For the text-containing cell, return its midpoint in [X, Y] coordinate format. 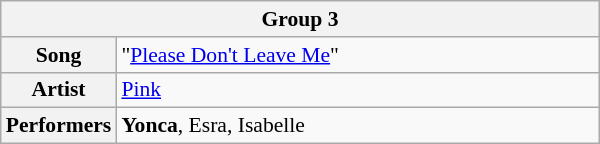
Group 3 [300, 19]
Song [59, 55]
Yonca, Esra, Isabelle [358, 126]
Artist [59, 90]
Pink [358, 90]
"Please Don't Leave Me" [358, 55]
Performers [59, 126]
